Find where the given text appears and provide that cell's center as [X, Y] coordinate. 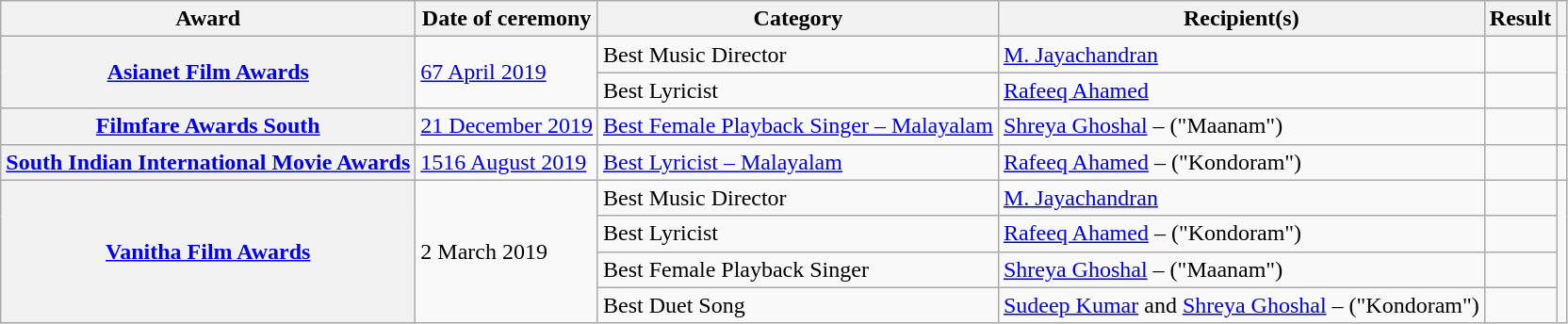
Vanitha Film Awards [208, 251]
Award [208, 19]
Category [797, 19]
Result [1520, 19]
67 April 2019 [507, 73]
1516 August 2019 [507, 162]
Date of ceremony [507, 19]
Best Duet Song [797, 305]
Best Female Playback Singer [797, 269]
Best Lyricist – Malayalam [797, 162]
Rafeeq Ahamed [1241, 90]
21 December 2019 [507, 126]
Sudeep Kumar and Shreya Ghoshal – ("Kondoram") [1241, 305]
Filmfare Awards South [208, 126]
2 March 2019 [507, 251]
Recipient(s) [1241, 19]
Best Female Playback Singer – Malayalam [797, 126]
South Indian International Movie Awards [208, 162]
Asianet Film Awards [208, 73]
